Locate the cell with the specified text and output its (x, y) center coordinate. 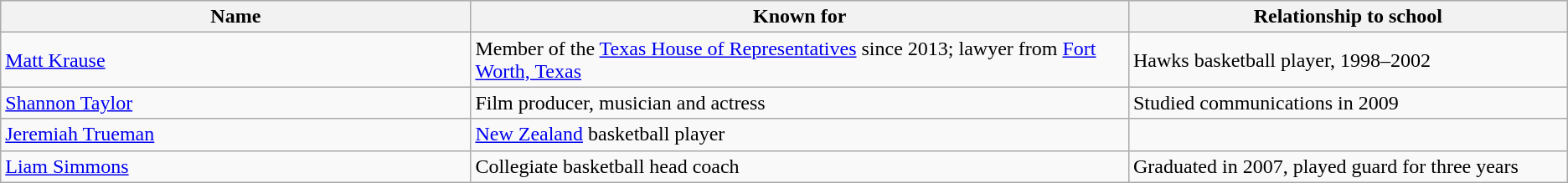
Collegiate basketball head coach (800, 166)
Hawks basketball player, 1998–2002 (1348, 60)
Graduated in 2007, played guard for three years (1348, 166)
Liam Simmons (236, 166)
Known for (800, 17)
Matt Krause (236, 60)
Studied communications in 2009 (1348, 103)
Member of the Texas House of Representatives since 2013; lawyer from Fort Worth, Texas (800, 60)
New Zealand basketball player (800, 135)
Relationship to school (1348, 17)
Name (236, 17)
Shannon Taylor (236, 103)
Jeremiah Trueman (236, 135)
Film producer, musician and actress (800, 103)
